Find where the given text appears and provide that cell's center as [X, Y] coordinate. 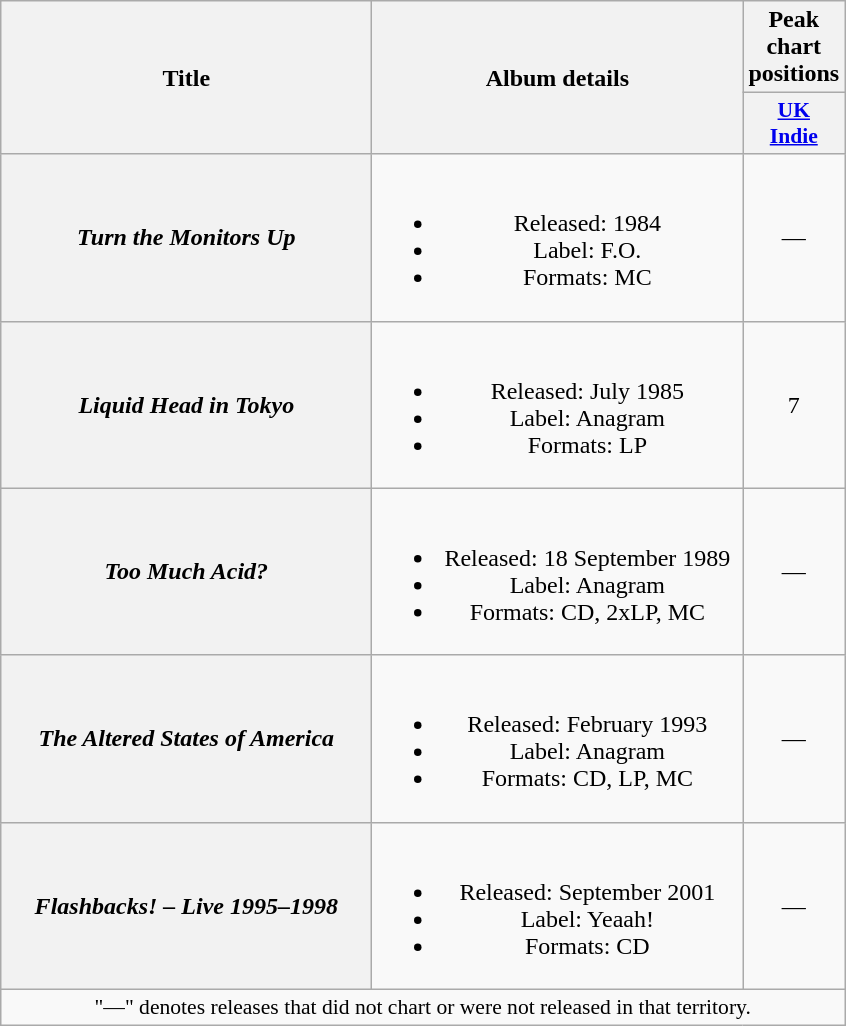
Released: September 2001Label: Yeaah!Formats: CD [558, 906]
Turn the Monitors Up [186, 238]
"—" denotes releases that did not chart or were not released in that territory. [423, 1007]
Released: 18 September 1989Label: AnagramFormats: CD, 2xLP, MC [558, 572]
Too Much Acid? [186, 572]
Peak chart positions [794, 47]
Liquid Head in Tokyo [186, 404]
The Altered States of America [186, 738]
UKIndie [794, 124]
Released: February 1993Label: AnagramFormats: CD, LP, MC [558, 738]
Flashbacks! – Live 1995–1998 [186, 906]
7 [794, 404]
Released: July 1985Label: AnagramFormats: LP [558, 404]
Released: 1984Label: F.O.Formats: MC [558, 238]
Title [186, 78]
Album details [558, 78]
